Detect which cell encompasses the target text, then output its (X, Y) center coordinate. 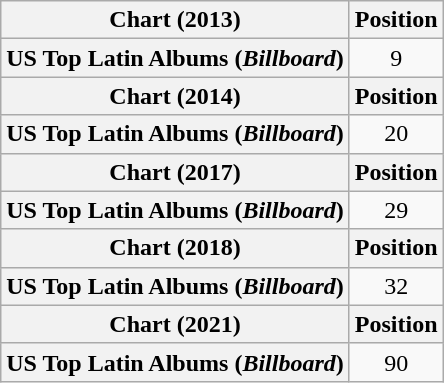
29 (396, 210)
Chart (2021) (176, 324)
32 (396, 286)
20 (396, 134)
9 (396, 58)
Chart (2017) (176, 172)
90 (396, 362)
Chart (2013) (176, 20)
Chart (2018) (176, 248)
Chart (2014) (176, 96)
